Detect which cell encompasses the target text, then output its [X, Y] center coordinate. 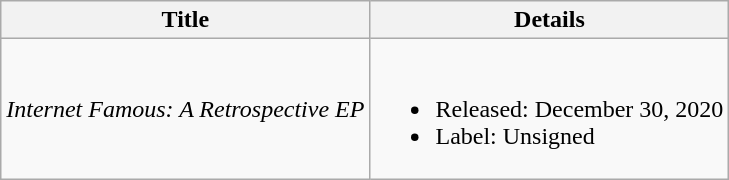
Details [550, 20]
Title [186, 20]
Internet Famous: A Retrospective EP [186, 109]
Released: December 30, 2020Label: Unsigned [550, 109]
